Output the (x, y) coordinate of the center of the cell containing the given text.  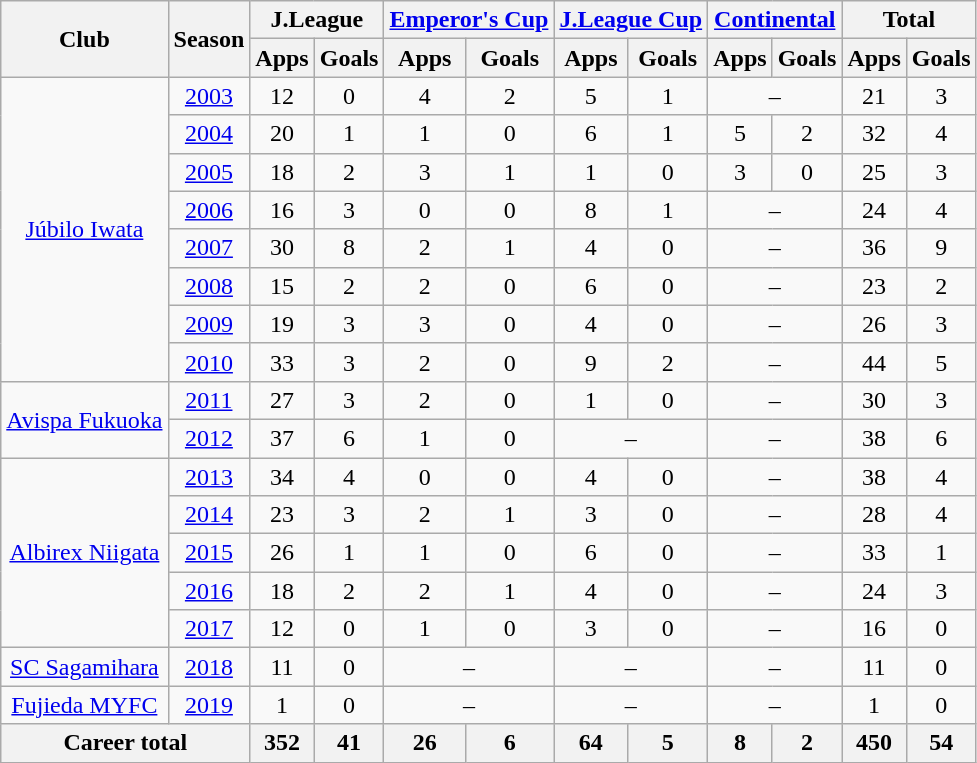
19 (282, 324)
2011 (209, 400)
Emperor's Cup (469, 20)
SC Sagamihara (84, 667)
2008 (209, 286)
15 (282, 286)
2006 (209, 210)
2012 (209, 438)
2016 (209, 591)
21 (874, 96)
36 (874, 248)
352 (282, 743)
2009 (209, 324)
2018 (209, 667)
Total (909, 20)
54 (941, 743)
2013 (209, 477)
J.League Cup (631, 20)
Season (209, 39)
2017 (209, 629)
25 (874, 172)
Júbilo Iwata (84, 229)
2007 (209, 248)
Career total (126, 743)
20 (282, 134)
2019 (209, 705)
41 (349, 743)
64 (591, 743)
2005 (209, 172)
Albirex Niigata (84, 553)
2014 (209, 515)
2010 (209, 362)
2003 (209, 96)
37 (282, 438)
2004 (209, 134)
2015 (209, 553)
27 (282, 400)
J.League (317, 20)
Avispa Fukuoka (84, 419)
Continental (775, 20)
28 (874, 515)
450 (874, 743)
34 (282, 477)
32 (874, 134)
Club (84, 39)
Fujieda MYFC (84, 705)
44 (874, 362)
